Search for the cell housing the specified text and yield its (x, y) center coordinate. 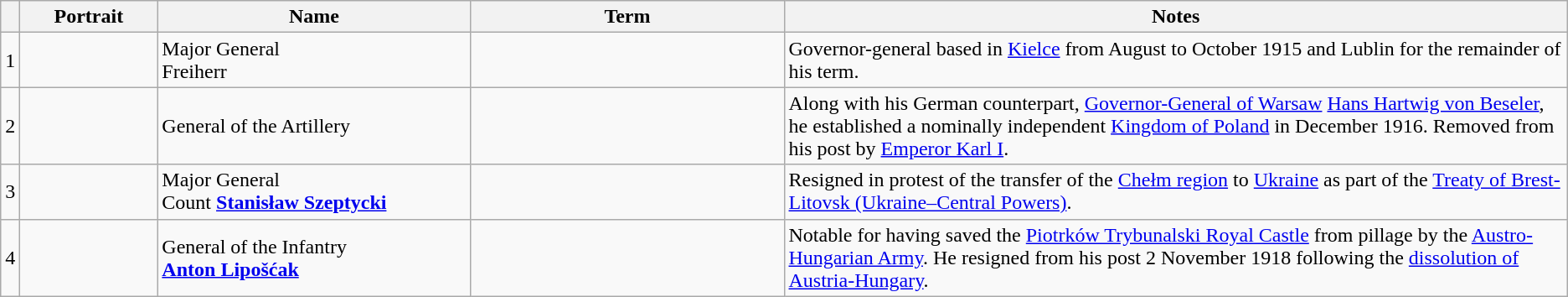
Notes (1176, 17)
Name (314, 17)
Major GeneralCount Stanisław Szeptycki (314, 191)
4 (10, 258)
3 (10, 191)
Portrait (89, 17)
2 (10, 126)
Major GeneralFreiherr (314, 60)
1 (10, 60)
Resigned in protest of the transfer of the Chełm region to Ukraine as part of the Treaty of Brest-Litovsk (Ukraine–Central Powers). (1176, 191)
General of the Artillery (314, 126)
General of the InfantryAnton Lipošćak (314, 258)
Governor-general based in Kielce from August to October 1915 and Lublin for the remainder of his term. (1176, 60)
Term (627, 17)
